Identify which cell holds the provided text, then report its (x, y) central coordinate. 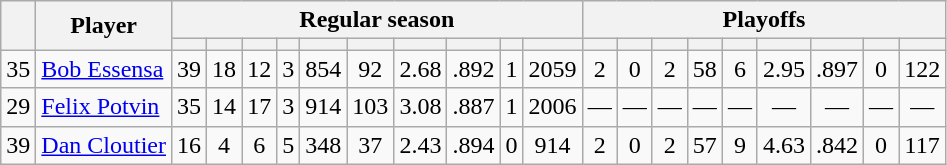
Player (104, 26)
122 (922, 69)
29 (18, 107)
Regular season (378, 20)
57 (704, 145)
.897 (838, 69)
4.63 (784, 145)
4 (224, 145)
Dan Cloutier (104, 145)
.842 (838, 145)
2006 (552, 107)
2.68 (420, 69)
12 (260, 69)
2.95 (784, 69)
117 (922, 145)
103 (370, 107)
37 (370, 145)
Felix Potvin (104, 107)
.892 (474, 69)
348 (324, 145)
.894 (474, 145)
5 (288, 145)
.887 (474, 107)
854 (324, 69)
17 (260, 107)
9 (740, 145)
2.43 (420, 145)
Bob Essensa (104, 69)
14 (224, 107)
Playoffs (764, 20)
2059 (552, 69)
92 (370, 69)
3.08 (420, 107)
58 (704, 69)
18 (224, 69)
16 (190, 145)
